From the cell containing the given text, extract its center point as [X, Y] coordinate. 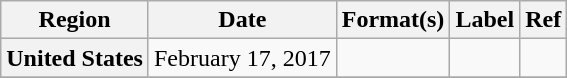
United States [75, 58]
Label [485, 20]
Region [75, 20]
Date [242, 20]
Format(s) [393, 20]
February 17, 2017 [242, 58]
Ref [544, 20]
